Provide the [x, y] coordinate of the cell's center where the given text is located.  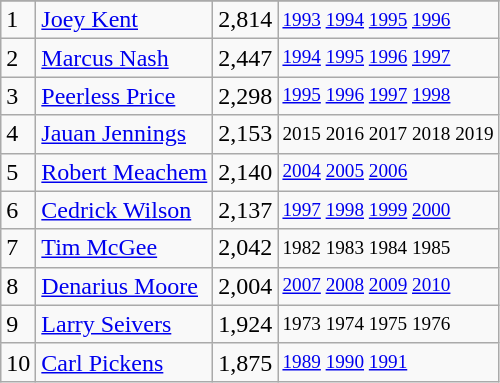
Joey Kent [124, 20]
2,042 [246, 248]
Tim McGee [124, 248]
2015 2016 2017 2018 2019 [388, 134]
3 [18, 96]
1993 1994 1995 1996 [388, 20]
Marcus Nash [124, 58]
1995 1996 1997 1998 [388, 96]
1,875 [246, 362]
5 [18, 172]
2,153 [246, 134]
4 [18, 134]
9 [18, 324]
2 [18, 58]
1994 1995 1996 1997 [388, 58]
6 [18, 210]
1997 1998 1999 2000 [388, 210]
1989 1990 1991 [388, 362]
Jauan Jennings [124, 134]
2,447 [246, 58]
1,924 [246, 324]
2007 2008 2009 2010 [388, 286]
2,004 [246, 286]
Peerless Price [124, 96]
Larry Seivers [124, 324]
2,298 [246, 96]
7 [18, 248]
1973 1974 1975 1976 [388, 324]
2,140 [246, 172]
8 [18, 286]
Robert Meachem [124, 172]
Denarius Moore [124, 286]
10 [18, 362]
2004 2005 2006 [388, 172]
Carl Pickens [124, 362]
2,137 [246, 210]
Cedrick Wilson [124, 210]
2,814 [246, 20]
1 [18, 20]
1982 1983 1984 1985 [388, 248]
